Provide the (x, y) coordinate of the cell's center where the given text is located.  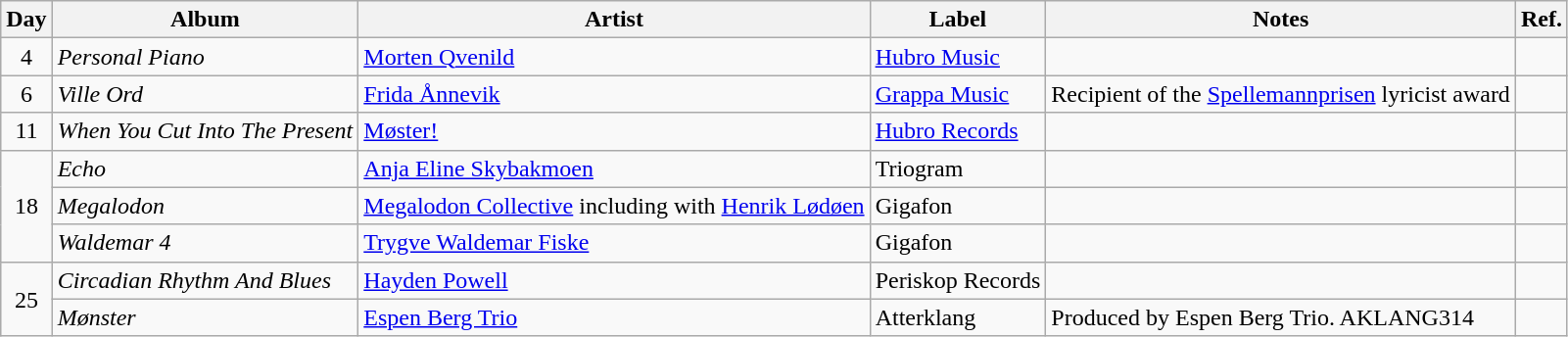
Triogram (958, 168)
25 (26, 299)
Album (206, 20)
Waldemar 4 (206, 243)
Produced by Espen Berg Trio. AKLANG314 (1281, 317)
Notes (1281, 20)
Circadian Rhythm And Blues (206, 280)
Atterklang (958, 317)
4 (26, 57)
Recipient of the Spellemannprisen lyricist award (1281, 94)
Frida Ånnevik (614, 94)
Hayden Powell (614, 280)
Morten Qvenild (614, 57)
Ref. (1542, 20)
Mønster (206, 317)
When You Cut Into The Present (206, 131)
18 (26, 206)
Trygve Waldemar Fiske (614, 243)
Label (958, 20)
Megalodon Collective including with Henrik Lødøen (614, 206)
Megalodon (206, 206)
Grappa Music (958, 94)
Ville Ord (206, 94)
Echo (206, 168)
Personal Piano (206, 57)
Hubro Music (958, 57)
Periskop Records (958, 280)
Hubro Records (958, 131)
Møster! (614, 131)
6 (26, 94)
Espen Berg Trio (614, 317)
Anja Eline Skybakmoen (614, 168)
Day (26, 20)
Artist (614, 20)
11 (26, 131)
